Output the [X, Y] coordinate of the center of the cell containing the given text.  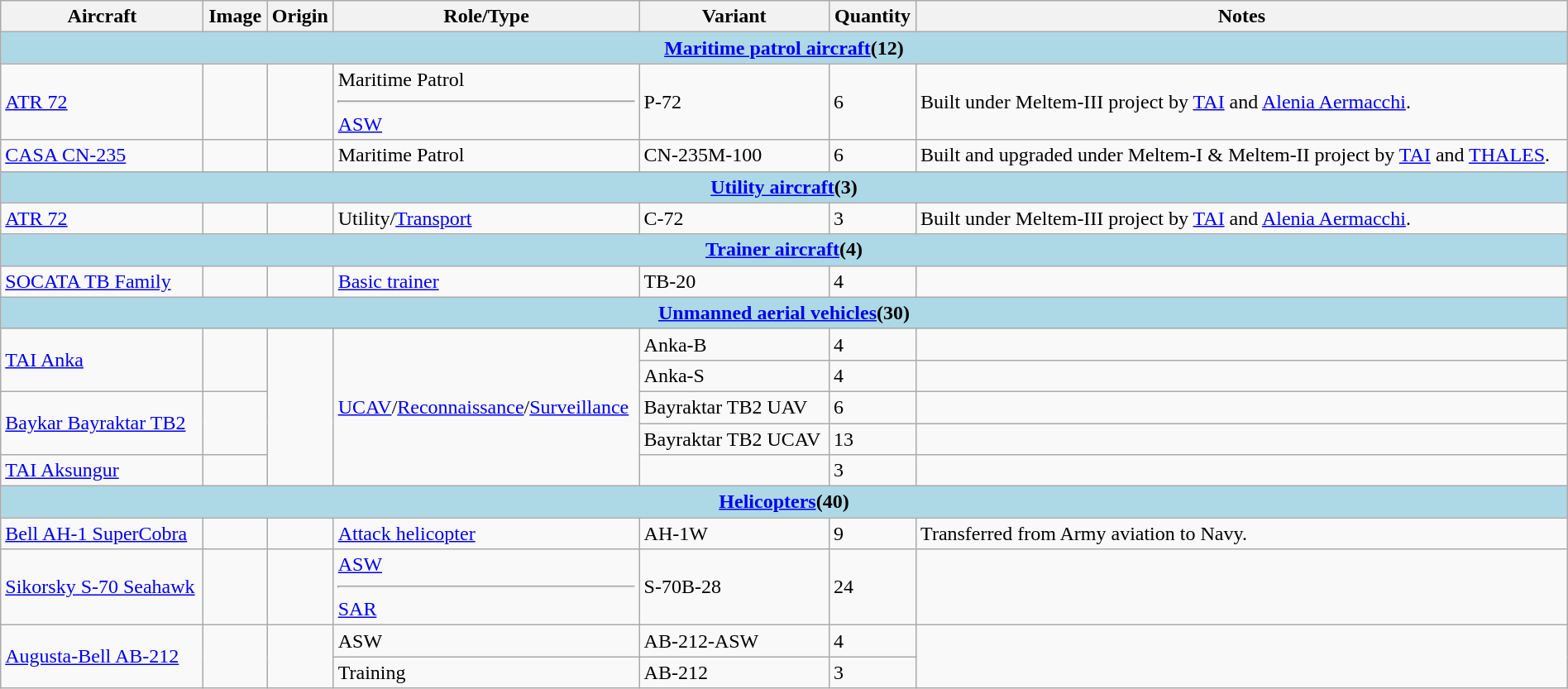
Utility aircraft(3) [784, 187]
Variant [734, 17]
Maritime patrol aircraft(12) [784, 48]
9 [872, 533]
C-72 [734, 218]
Bayraktar TB2 UAV [734, 407]
TB-20 [734, 281]
SOCATA TB Family [103, 281]
Built and upgraded under Meltem-I & Meltem-II project by TAI and THALES. [1242, 156]
Role/Type [486, 17]
Anka-S [734, 376]
Bell AH-1 SuperCobra [103, 533]
Attack helicopter [486, 533]
Transferred from Army aviation to Navy. [1242, 533]
Quantity [872, 17]
Training [486, 672]
TAI Anka [103, 360]
Maritime Patrol [486, 156]
13 [872, 439]
Baykar Bayraktar TB2 [103, 423]
P-72 [734, 102]
Basic trainer [486, 281]
Notes [1242, 17]
Trainer aircraft(4) [784, 250]
Aircraft [103, 17]
Helicopters(40) [784, 502]
Bayraktar TB2 UCAV [734, 439]
Maritime PatrolASW [486, 102]
Anka-B [734, 344]
Image [235, 17]
CASA CN-235 [103, 156]
Augusta-Bell AB-212 [103, 657]
Sikorsky S-70 Seahawk [103, 587]
Utility/Transport [486, 218]
CN-235M-100 [734, 156]
ASWSAR [486, 587]
AB-212-ASW [734, 641]
TAI Aksungur [103, 471]
Unmanned aerial vehicles(30) [784, 313]
AH-1W [734, 533]
ASW [486, 641]
Origin [301, 17]
UCAV/Reconnaissance/Surveillance [486, 407]
24 [872, 587]
AB-212 [734, 672]
S-70B-28 [734, 587]
